For the text-containing cell, return its midpoint in [x, y] coordinate format. 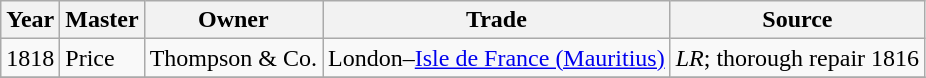
1818 [30, 58]
London–Isle de France (Mauritius) [497, 58]
Trade [497, 20]
Price [102, 58]
Source [797, 20]
LR; thorough repair 1816 [797, 58]
Thompson & Co. [233, 58]
Year [30, 20]
Owner [233, 20]
Master [102, 20]
